Pinpoint the cell where the given text exists, returning its (x, y) midpoint coordinate. 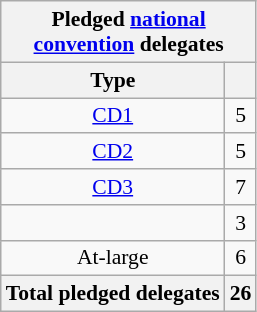
6 (241, 258)
Pledged nationalconvention delegates (129, 32)
Type (113, 80)
CD1 (113, 116)
3 (241, 223)
26 (241, 294)
CD3 (113, 187)
Total pledged delegates (113, 294)
CD2 (113, 152)
At-large (113, 258)
7 (241, 187)
